Return (x, y) of the center of cell containing provided text 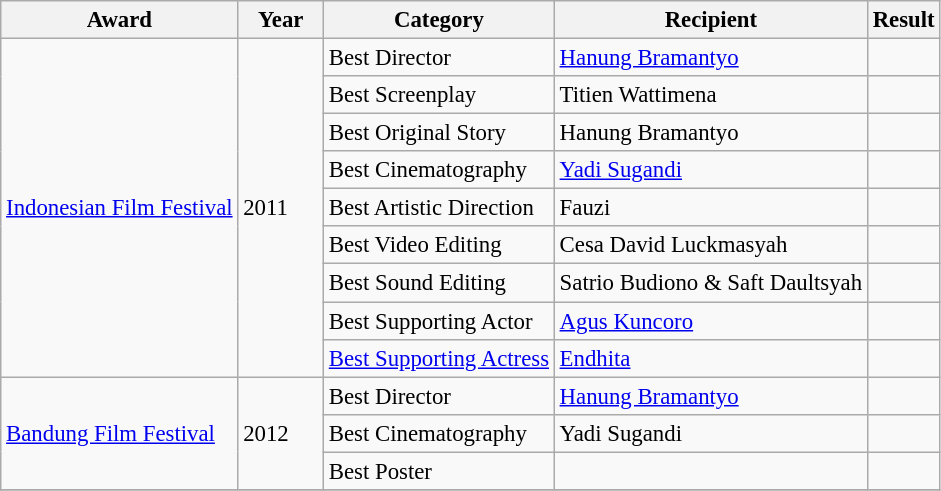
Best Original Story (438, 133)
Best Supporting Actor (438, 321)
Award (120, 20)
Titien Wattimena (710, 95)
Best Screenplay (438, 95)
Best Supporting Actress (438, 358)
Category (438, 20)
Agus Kuncoro (710, 321)
Fauzi (710, 208)
Indonesian Film Festival (120, 208)
2011 (281, 208)
Recipient (710, 20)
Cesa David Luckmasyah (710, 245)
Satrio Budiono & Saft Daultsyah (710, 283)
Best Video Editing (438, 245)
Best Poster (438, 471)
Result (904, 20)
Best Sound Editing (438, 283)
Year (281, 20)
2012 (281, 434)
Endhita (710, 358)
Best Artistic Direction (438, 208)
Bandung Film Festival (120, 434)
